Capture the cell that displays the provided text and extract its (X, Y) central coordinate. 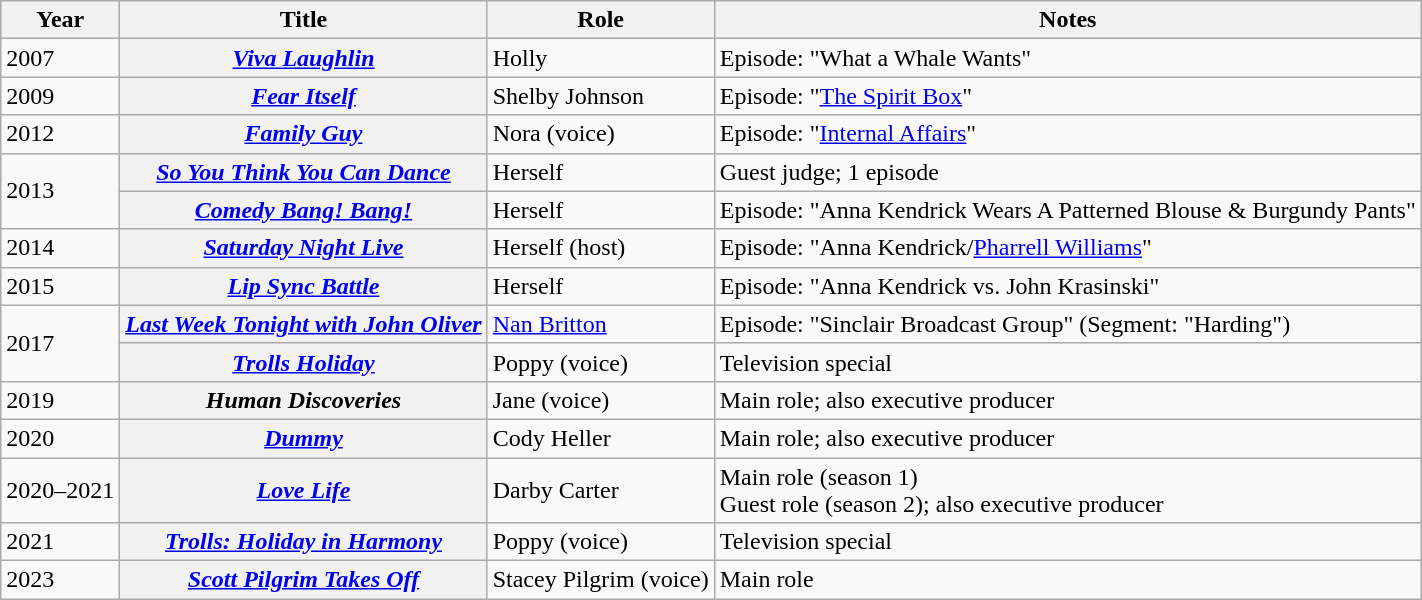
Episode: "Sinclair Broadcast Group" (Segment: "Harding") (1068, 324)
Year (60, 20)
2015 (60, 286)
Family Guy (304, 134)
2012 (60, 134)
Nan Britton (600, 324)
Love Life (304, 490)
2019 (60, 400)
Viva Laughlin (304, 58)
Lip Sync Battle (304, 286)
Episode: "Internal Affairs" (1068, 134)
Main role (1068, 580)
Human Discoveries (304, 400)
Saturday Night Live (304, 248)
Title (304, 20)
2021 (60, 542)
2013 (60, 191)
Nora (voice) (600, 134)
Dummy (304, 438)
Trolls: Holiday in Harmony (304, 542)
Episode: "Anna Kendrick Wears A Patterned Blouse & Burgundy Pants" (1068, 210)
2009 (60, 96)
Comedy Bang! Bang! (304, 210)
2007 (60, 58)
Episode: "What a Whale Wants" (1068, 58)
2020–2021 (60, 490)
Scott Pilgrim Takes Off (304, 580)
Holly (600, 58)
Episode: "Anna Kendrick vs. John Krasinski" (1068, 286)
So You Think You Can Dance (304, 172)
Fear Itself (304, 96)
2017 (60, 343)
Episode: "Anna Kendrick/Pharrell Williams" (1068, 248)
2020 (60, 438)
Darby Carter (600, 490)
Shelby Johnson (600, 96)
Guest judge; 1 episode (1068, 172)
Last Week Tonight with John Oliver (304, 324)
Trolls Holiday (304, 362)
Notes (1068, 20)
Stacey Pilgrim (voice) (600, 580)
Episode: "The Spirit Box" (1068, 96)
Jane (voice) (600, 400)
2014 (60, 248)
Cody Heller (600, 438)
Herself (host) (600, 248)
Main role (season 1)Guest role (season 2); also executive producer (1068, 490)
Role (600, 20)
2023 (60, 580)
